From the cell containing the given text, extract its center point as [X, Y] coordinate. 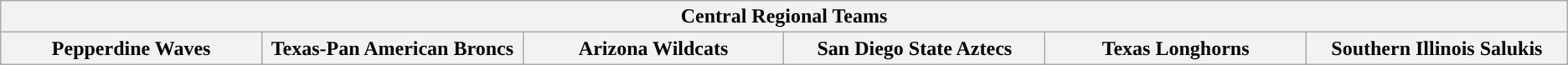
Southern Illinois Salukis [1436, 48]
Texas-Pan American Broncs [392, 48]
San Diego State Aztecs [915, 48]
Central Regional Teams [784, 17]
Texas Longhorns [1176, 48]
Arizona Wildcats [653, 48]
Pepperdine Waves [132, 48]
